Locate the cell with the specified text and output its (X, Y) center coordinate. 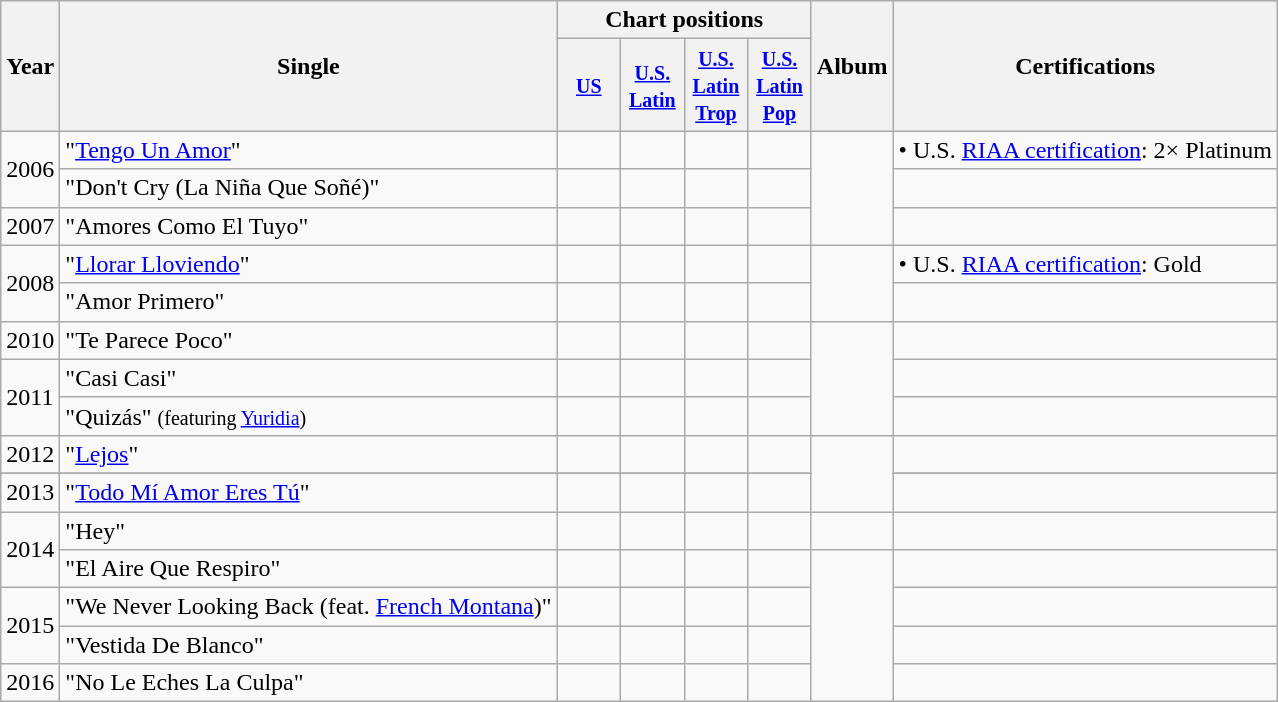
2013 (30, 492)
"Tengo Un Amor" (308, 150)
U.S. Latin Pop (780, 85)
Certifications (1085, 66)
2015 (30, 626)
"Amores Como El Tuyo" (308, 226)
"El Aire Que Respiro" (308, 569)
"Casi Casi" (308, 378)
"Llorar Lloviendo" (308, 264)
2016 (30, 683)
2010 (30, 340)
"Quizás" (featuring Yuridia) (308, 416)
U.S. Latin Trop (716, 85)
"Hey" (308, 531)
"Vestida De Blanco" (308, 645)
2007 (30, 226)
2014 (30, 550)
"Don't Cry (La Niña Que Soñé)" (308, 188)
"We Never Looking Back (feat. French Montana)" (308, 607)
2006 (30, 169)
Chart positions (684, 20)
"Amor Primero" (308, 302)
2011 (30, 397)
• U.S. RIAA certification: Gold (1085, 264)
Single (308, 66)
US (589, 85)
2008 (30, 283)
2012 (30, 454)
"Te Parece Poco" (308, 340)
Album (852, 66)
"No Le Eches La Culpa" (308, 683)
"Lejos" (308, 454)
U.S. Latin (653, 85)
• U.S. RIAA certification: 2× Platinum (1085, 150)
Year (30, 66)
"Todo Mí Amor Eres Tú" (308, 492)
